From the cell containing the given text, extract its center point as (x, y) coordinate. 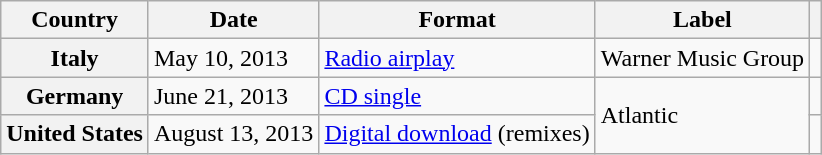
June 21, 2013 (233, 96)
Date (233, 20)
Country (75, 20)
United States (75, 134)
Warner Music Group (702, 58)
Atlantic (702, 115)
Format (457, 20)
Label (702, 20)
August 13, 2013 (233, 134)
Italy (75, 58)
Radio airplay (457, 58)
May 10, 2013 (233, 58)
Germany (75, 96)
CD single (457, 96)
Digital download (remixes) (457, 134)
